Provide the (X, Y) coordinate of the cell's center where the given text is located.  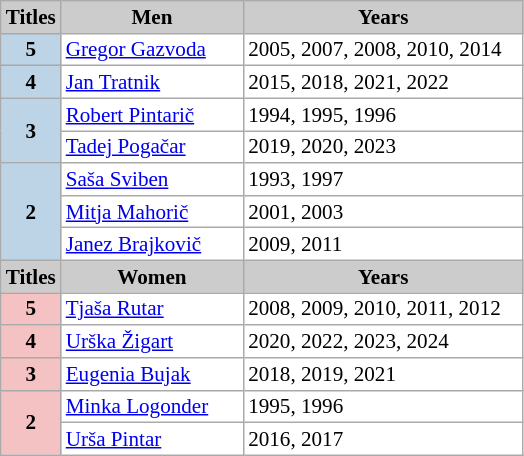
2001, 2003 (383, 211)
2008, 2009, 2010, 2011, 2012 (383, 309)
2009, 2011 (383, 244)
1995, 1996 (383, 406)
Robert Pintarič (152, 114)
2019, 2020, 2023 (383, 147)
2016, 2017 (383, 439)
Tadej Pogačar (152, 147)
1993, 1997 (383, 179)
Men (152, 17)
2015, 2018, 2021, 2022 (383, 82)
2005, 2007, 2008, 2010, 2014 (383, 49)
Women (152, 276)
Eugenia Bujak (152, 374)
2018, 2019, 2021 (383, 374)
Saša Sviben (152, 179)
Jan Tratnik (152, 82)
Urša Pintar (152, 439)
Mitja Mahorič (152, 211)
Minka Logonder (152, 406)
Gregor Gazvoda (152, 49)
Tjaša Rutar (152, 309)
Urška Žigart (152, 341)
1994, 1995, 1996 (383, 114)
Janez Brajkovič (152, 244)
2020, 2022, 2023, 2024 (383, 341)
